Capture the cell that displays the provided text and extract its (x, y) central coordinate. 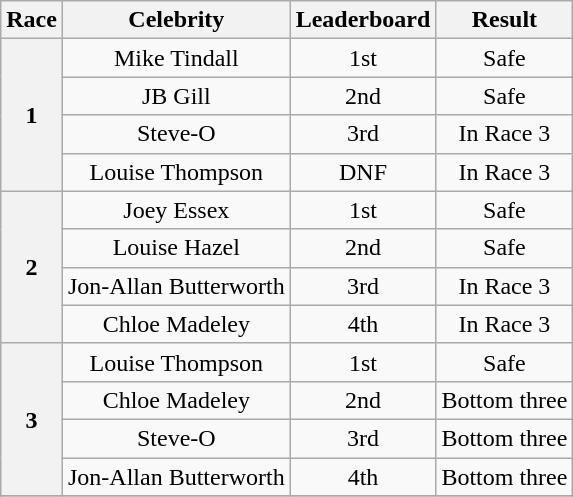
Celebrity (176, 20)
Louise Hazel (176, 248)
2 (32, 267)
1 (32, 115)
Race (32, 20)
DNF (363, 172)
JB Gill (176, 96)
Result (504, 20)
Leaderboard (363, 20)
3 (32, 419)
Joey Essex (176, 210)
Mike Tindall (176, 58)
